Search for the cell housing the specified text and yield its (x, y) center coordinate. 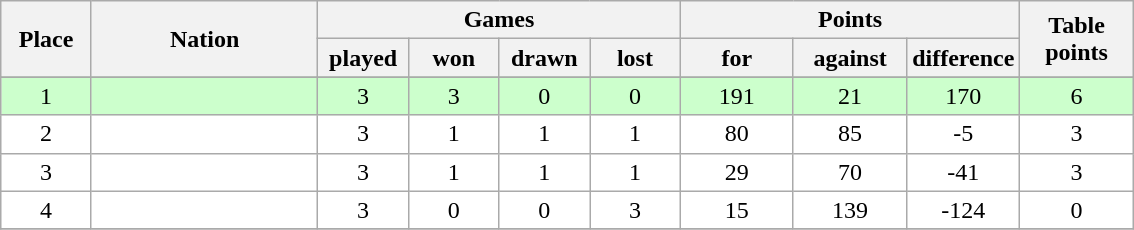
difference (964, 58)
70 (850, 172)
191 (736, 96)
for (736, 58)
85 (850, 134)
2 (46, 134)
29 (736, 172)
Points (850, 20)
Place (46, 39)
21 (850, 96)
won (454, 58)
6 (1076, 96)
80 (736, 134)
-124 (964, 210)
against (850, 58)
Tablepoints (1076, 39)
lost (636, 58)
Games (499, 20)
-5 (964, 134)
Nation (204, 39)
15 (736, 210)
4 (46, 210)
-41 (964, 172)
drawn (544, 58)
170 (964, 96)
139 (850, 210)
played (364, 58)
